Return the (X, Y) coordinate for the center point of the cell that contains the specified text.  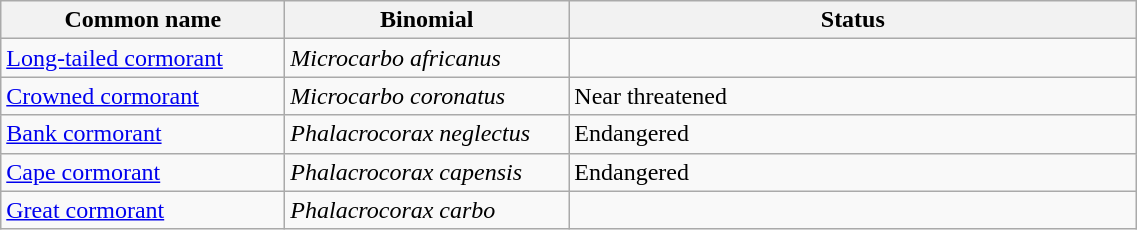
Cape cormorant (143, 172)
Near threatened (853, 96)
Phalacrocorax capensis (427, 172)
Long-tailed cormorant (143, 58)
Common name (143, 20)
Phalacrocorax neglectus (427, 134)
Microcarbo africanus (427, 58)
Microcarbo coronatus (427, 96)
Crowned cormorant (143, 96)
Great cormorant (143, 210)
Status (853, 20)
Binomial (427, 20)
Phalacrocorax carbo (427, 210)
Bank cormorant (143, 134)
